Search for the cell housing the specified text and yield its (X, Y) center coordinate. 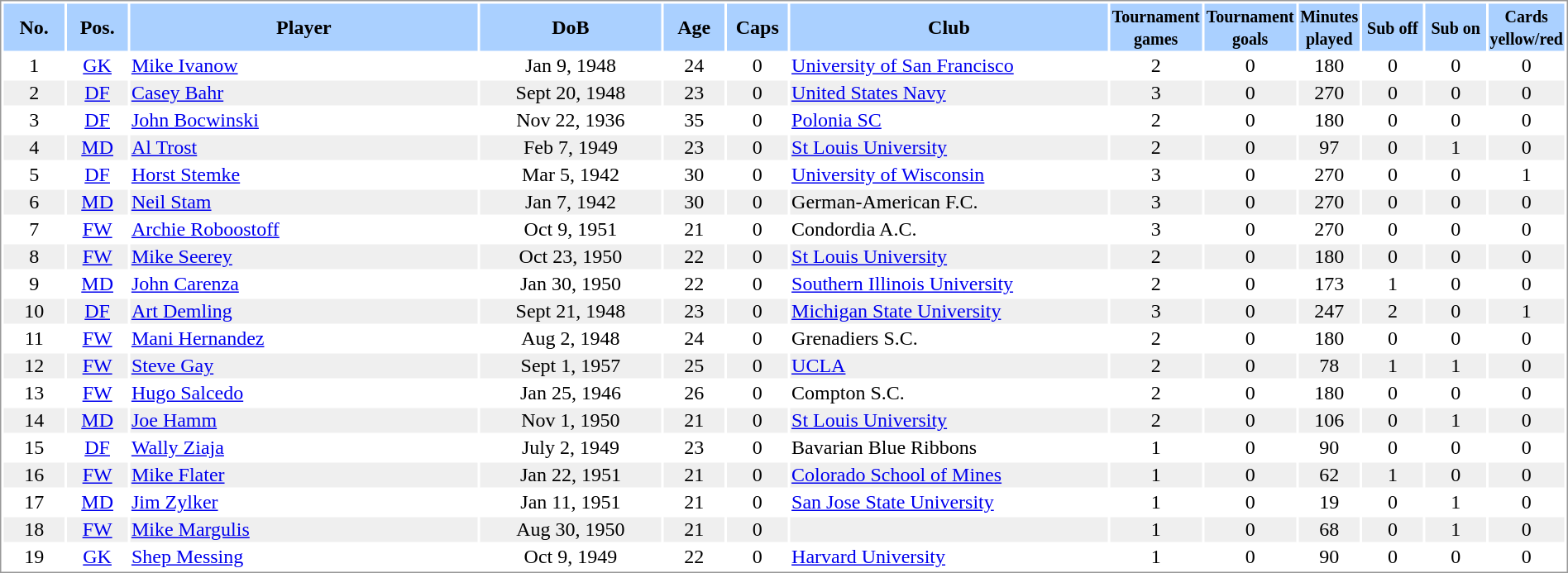
9 (33, 284)
14 (33, 421)
UCLA (949, 366)
Joe Hamm (304, 421)
Horst Stemke (304, 174)
John Bocwinski (304, 120)
Sept 1, 1957 (571, 366)
Oct 9, 1951 (571, 229)
Colorado School of Mines (949, 475)
7 (33, 229)
Mar 5, 1942 (571, 174)
Feb 7, 1949 (571, 148)
Mani Hernandez (304, 338)
Wally Ziaja (304, 447)
Michigan State University (949, 312)
Condordia A.C. (949, 229)
University of Wisconsin (949, 174)
Jan 9, 1948 (571, 65)
Jim Zylker (304, 502)
Pos. (98, 26)
62 (1329, 475)
Cardsyellow/red (1527, 26)
Neil Stam (304, 203)
Mike Seerey (304, 257)
Steve Gay (304, 366)
5 (33, 174)
Player (304, 26)
Tournamentgoals (1250, 26)
Bavarian Blue Ribbons (949, 447)
July 2, 1949 (571, 447)
Sub off (1393, 26)
Al Trost (304, 148)
Sub on (1456, 26)
68 (1329, 530)
25 (693, 366)
Mike Ivanow (304, 65)
Sept 21, 1948 (571, 312)
Aug 2, 1948 (571, 338)
Club (949, 26)
Grenadiers S.C. (949, 338)
San Jose State University (949, 502)
11 (33, 338)
97 (1329, 148)
18 (33, 530)
Oct 23, 1950 (571, 257)
Jan 30, 1950 (571, 284)
12 (33, 366)
Harvard University (949, 556)
35 (693, 120)
Oct 9, 1949 (571, 556)
Nov 22, 1936 (571, 120)
4 (33, 148)
247 (1329, 312)
Jan 22, 1951 (571, 475)
Shep Messing (304, 556)
Age (693, 26)
106 (1329, 421)
13 (33, 393)
16 (33, 475)
Archie Roboostoff (304, 229)
15 (33, 447)
78 (1329, 366)
Nov 1, 1950 (571, 421)
Sept 20, 1948 (571, 93)
Caps (758, 26)
Mike Flater (304, 475)
No. (33, 26)
Minutesplayed (1329, 26)
Mike Margulis (304, 530)
Jan 7, 1942 (571, 203)
Polonia SC (949, 120)
Art Demling (304, 312)
Jan 11, 1951 (571, 502)
Aug 30, 1950 (571, 530)
Jan 25, 1946 (571, 393)
8 (33, 257)
Hugo Salcedo (304, 393)
26 (693, 393)
173 (1329, 284)
Southern Illinois University (949, 284)
United States Navy (949, 93)
John Carenza (304, 284)
DoB (571, 26)
10 (33, 312)
Tournamentgames (1156, 26)
Casey Bahr (304, 93)
17 (33, 502)
Compton S.C. (949, 393)
6 (33, 203)
German-American F.C. (949, 203)
University of San Francisco (949, 65)
